Find where the given text appears and provide that cell's center as [X, Y] coordinate. 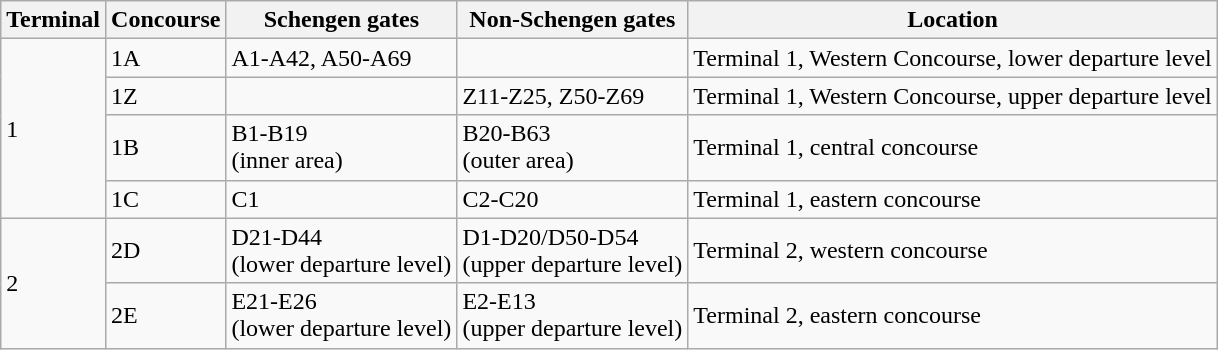
Location [953, 20]
Non-Schengen gates [572, 20]
1B [166, 148]
1 [54, 128]
Terminal 2, western concourse [953, 250]
B1-B19(inner area) [342, 148]
D1-D20/D50-D54(upper departure level) [572, 250]
Terminal 1, Western Concourse, lower departure level [953, 58]
Terminal 1, Western Concourse, upper departure level [953, 96]
2E [166, 316]
C1 [342, 199]
D21-D44(lower departure level) [342, 250]
C2-C20 [572, 199]
Terminal [54, 20]
Schengen gates [342, 20]
Terminal 2, eastern concourse [953, 316]
E21-E26(lower departure level) [342, 316]
1C [166, 199]
Z11-Z25, Z50-Z69 [572, 96]
1Z [166, 96]
Terminal 1, eastern concourse [953, 199]
E2-E13(upper departure level) [572, 316]
Concourse [166, 20]
2 [54, 283]
2D [166, 250]
A1-A42, A50-A69 [342, 58]
Terminal 1, central concourse [953, 148]
1A [166, 58]
B20-B63(outer area) [572, 148]
